Find where the given text appears and provide that cell's center as [X, Y] coordinate. 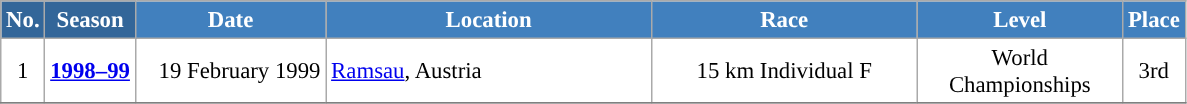
19 February 1999 [230, 72]
15 km Individual F [784, 72]
Date [230, 20]
3rd [1154, 72]
Location [489, 20]
1998–99 [90, 72]
1 [23, 72]
World Championships [1020, 72]
Level [1020, 20]
Ramsau, Austria [489, 72]
Place [1154, 20]
Race [784, 20]
No. [23, 20]
Season [90, 20]
